Pinpoint the cell where the given text exists, returning its [x, y] midpoint coordinate. 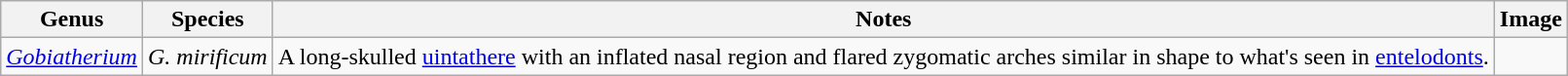
G. mirificum [207, 57]
Species [207, 19]
Notes [884, 19]
A long-skulled uintathere with an inflated nasal region and flared zygomatic arches similar in shape to what's seen in entelodonts. [884, 57]
Gobiatherium [72, 57]
Image [1530, 19]
Genus [72, 19]
